Return the (X, Y) coordinate for the center point of the cell that contains the specified text.  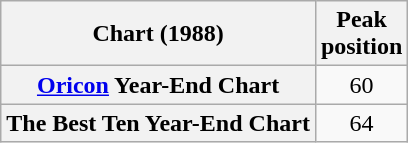
Chart (1988) (158, 34)
Oricon Year-End Chart (158, 85)
The Best Ten Year-End Chart (158, 123)
Peakposition (361, 34)
60 (361, 85)
64 (361, 123)
